Identify which cell holds the provided text, then report its [X, Y] central coordinate. 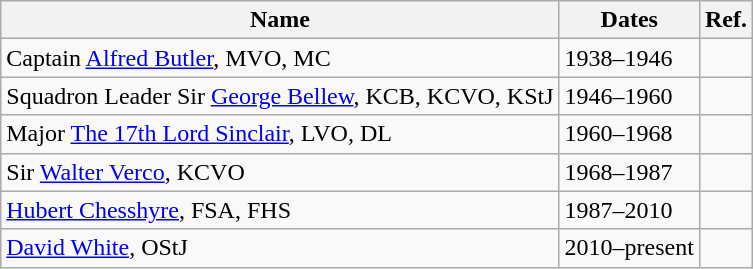
Name [280, 20]
Ref. [726, 20]
David White, OStJ [280, 248]
Dates [629, 20]
2010–present [629, 248]
Sir Walter Verco, KCVO [280, 172]
1938–1946 [629, 58]
Captain Alfred Butler, MVO, MC [280, 58]
Hubert Chesshyre, FSA, FHS [280, 210]
Major The 17th Lord Sinclair, LVO, DL [280, 134]
1946–1960 [629, 96]
Squadron Leader Sir George Bellew, KCB, KCVO, KStJ [280, 96]
1968–1987 [629, 172]
1960–1968 [629, 134]
1987–2010 [629, 210]
